Determine the [x, y] coordinate at the center of the cell enclosing the given text.  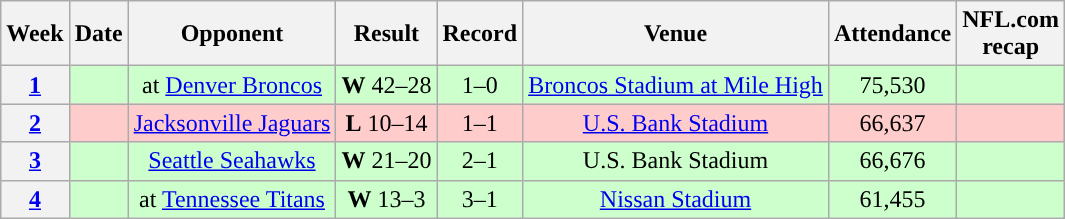
Venue [676, 34]
2 [35, 123]
W 13–3 [386, 199]
66,676 [892, 161]
Broncos Stadium at Mile High [676, 85]
66,637 [892, 123]
W 21–20 [386, 161]
2–1 [480, 161]
at Tennessee Titans [232, 199]
61,455 [892, 199]
W 42–28 [386, 85]
Result [386, 34]
Date [98, 34]
75,530 [892, 85]
1–1 [480, 123]
at Denver Broncos [232, 85]
Opponent [232, 34]
3 [35, 161]
1–0 [480, 85]
1 [35, 85]
Nissan Stadium [676, 199]
3–1 [480, 199]
L 10–14 [386, 123]
4 [35, 199]
Record [480, 34]
Week [35, 34]
Attendance [892, 34]
NFL.comrecap [1011, 34]
Seattle Seahawks [232, 161]
Jacksonville Jaguars [232, 123]
